Pinpoint the cell where the given text exists, returning its [x, y] midpoint coordinate. 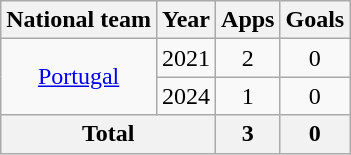
National team [79, 20]
Total [108, 134]
2021 [186, 58]
2024 [186, 96]
Portugal [79, 77]
2 [248, 58]
Goals [315, 20]
1 [248, 96]
Apps [248, 20]
3 [248, 134]
Year [186, 20]
